Provide the [X, Y] coordinate of the cell's center where the given text is located.  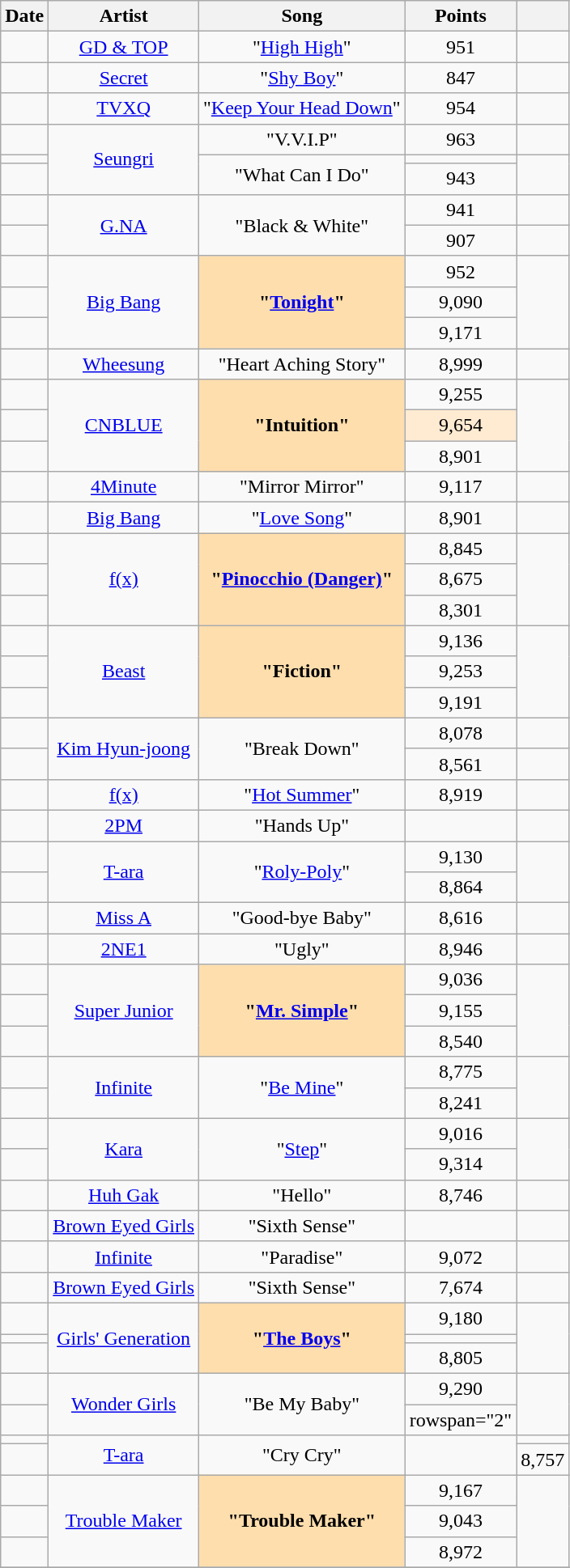
Secret [124, 78]
907 [461, 240]
"Ugly" [303, 949]
"Pinocchio (Danger)" [303, 579]
"Be Mine" [303, 1087]
Trouble Maker [124, 1521]
8,540 [461, 1041]
Date [24, 16]
9,314 [461, 1164]
8,946 [461, 949]
4Minute [124, 487]
rowspan="2" [461, 1420]
"What Can I Do" [303, 175]
8,775 [461, 1072]
CNBLUE [124, 426]
Huh Gak [124, 1195]
"Tonight" [303, 302]
Kim Hyun-joong [124, 748]
8,301 [461, 610]
9,043 [461, 1521]
"Good-bye Baby" [303, 918]
8,805 [461, 1358]
9,117 [461, 487]
"Trouble Maker" [303, 1521]
8,845 [461, 549]
8,561 [461, 764]
"Heart Aching Story" [303, 363]
9,167 [461, 1490]
8,999 [461, 363]
8,757 [542, 1460]
"High High" [303, 47]
"Step" [303, 1149]
952 [461, 271]
"Hands Up" [303, 825]
8,675 [461, 579]
2PM [124, 825]
Wheesung [124, 363]
"Cry Cry" [303, 1455]
"Fiction" [303, 672]
TVXQ [124, 108]
9,090 [461, 302]
"Intuition" [303, 426]
9,180 [461, 1318]
9,136 [461, 641]
Artist [124, 16]
Miss A [124, 918]
9,253 [461, 672]
8,746 [461, 1195]
954 [461, 108]
8,078 [461, 733]
9,171 [461, 333]
Song [303, 16]
"Roly-Poly" [303, 872]
GD & TOP [124, 47]
Points [461, 16]
"Mirror Mirror" [303, 487]
"V.V.I.P" [303, 139]
"Keep Your Head Down" [303, 108]
"Paradise" [303, 1257]
Seungri [124, 159]
9,130 [461, 857]
943 [461, 179]
"The Boys" [303, 1338]
9,072 [461, 1257]
"Mr. Simple" [303, 1011]
G.NA [124, 225]
8,864 [461, 888]
7,674 [461, 1287]
8,241 [461, 1103]
951 [461, 47]
9,654 [461, 426]
8,919 [461, 795]
Super Junior [124, 1011]
Kara [124, 1149]
2NE1 [124, 949]
9,255 [461, 395]
"Hello" [303, 1195]
8,972 [461, 1552]
"Shy Boy" [303, 78]
"Hot Summer" [303, 795]
"Be My Baby" [303, 1405]
"Break Down" [303, 748]
Beast [124, 672]
Girls' Generation [124, 1338]
9,191 [461, 702]
9,155 [461, 1011]
"Love Song" [303, 518]
9,016 [461, 1134]
8,616 [461, 918]
941 [461, 210]
963 [461, 139]
9,290 [461, 1389]
847 [461, 78]
Wonder Girls [124, 1405]
9,036 [461, 980]
"Black & White" [303, 225]
